Determine the [x, y] coordinate at the center of the cell enclosing the given text.  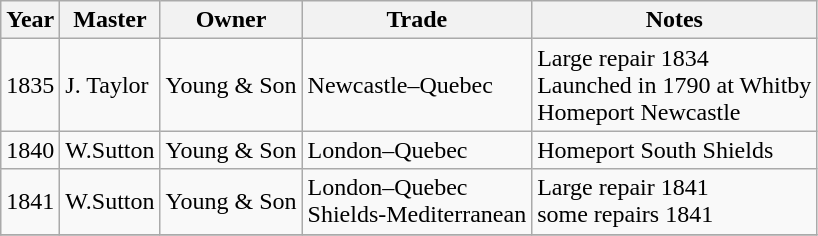
1840 [30, 150]
1841 [30, 202]
J. Taylor [110, 85]
Newcastle–Quebec [417, 85]
Owner [231, 20]
Year [30, 20]
Large repair 1834Launched in 1790 at WhitbyHomeport Newcastle [674, 85]
Large repair 1841some repairs 1841 [674, 202]
Notes [674, 20]
Master [110, 20]
London–QuebecShields-Mediterranean [417, 202]
Homeport South Shields [674, 150]
1835 [30, 85]
London–Quebec [417, 150]
Trade [417, 20]
